Search for the cell housing the specified text and yield its (X, Y) center coordinate. 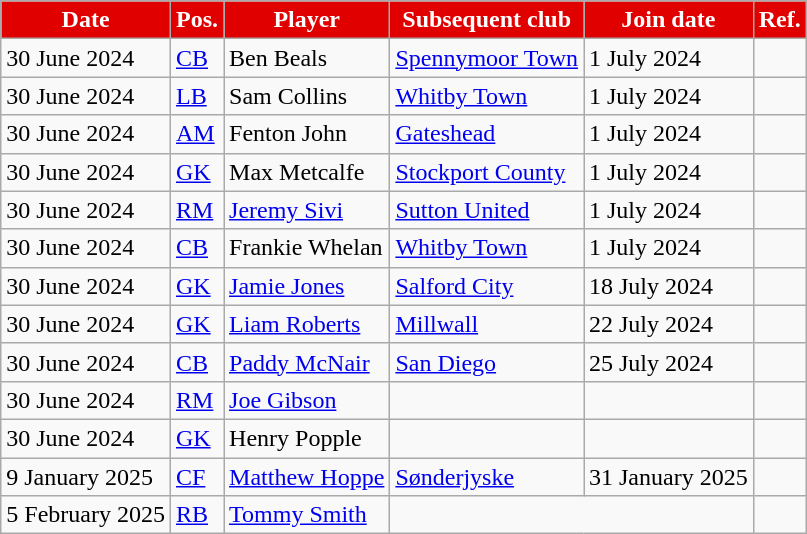
Millwall (487, 324)
Henry Popple (307, 438)
Ben Beals (307, 58)
22 July 2024 (669, 324)
CF (196, 477)
31 January 2025 (669, 477)
Frankie Whelan (307, 248)
Jamie Jones (307, 286)
Sønderjyske (487, 477)
Salford City (487, 286)
25 July 2024 (669, 362)
Subsequent club (487, 20)
Player (307, 20)
Spennymoor Town (487, 58)
Liam Roberts (307, 324)
Fenton John (307, 134)
Gateshead (487, 134)
LB (196, 96)
Ref. (780, 20)
Sam Collins (307, 96)
9 January 2025 (86, 477)
Pos. (196, 20)
Joe Gibson (307, 400)
5 February 2025 (86, 515)
Stockport County (487, 172)
Tommy Smith (307, 515)
RB (196, 515)
San Diego (487, 362)
AM (196, 134)
Paddy McNair (307, 362)
Jeremy Sivi (307, 210)
Max Metcalfe (307, 172)
Date (86, 20)
Sutton United (487, 210)
Join date (669, 20)
Matthew Hoppe (307, 477)
18 July 2024 (669, 286)
